For the text-containing cell, return its midpoint in [x, y] coordinate format. 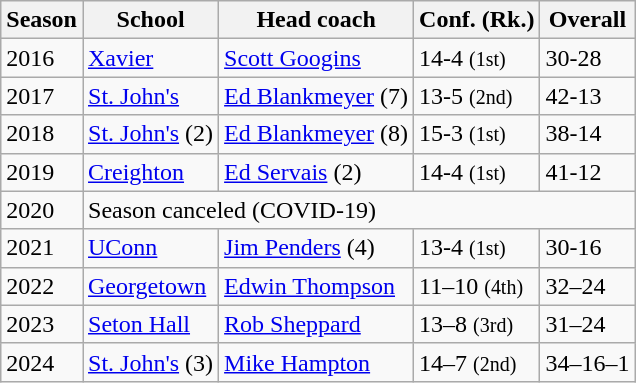
Head coach [316, 20]
2020 [42, 210]
St. John's (2) [150, 134]
St. John's (3) [150, 362]
Season canceled (COVID-19) [358, 210]
2018 [42, 134]
2021 [42, 248]
42-13 [588, 96]
Mike Hampton [316, 362]
Seton Hall [150, 324]
30-28 [588, 58]
30-16 [588, 248]
Rob Sheppard [316, 324]
31–24 [588, 324]
2019 [42, 172]
Conf. (Rk.) [477, 20]
38-14 [588, 134]
Edwin Thompson [316, 286]
11–10 (4th) [477, 286]
2022 [42, 286]
Ed Blankmeyer (8) [316, 134]
St. John's [150, 96]
34–16–1 [588, 362]
Creighton [150, 172]
Ed Blankmeyer (7) [316, 96]
School [150, 20]
Season [42, 20]
13–8 (3rd) [477, 324]
13-5 (2nd) [477, 96]
15-3 (1st) [477, 134]
13-4 (1st) [477, 248]
32–24 [588, 286]
2023 [42, 324]
UConn [150, 248]
2017 [42, 96]
41-12 [588, 172]
Scott Googins [316, 58]
Georgetown [150, 286]
Overall [588, 20]
Xavier [150, 58]
Ed Servais (2) [316, 172]
14–7 (2nd) [477, 362]
Jim Penders (4) [316, 248]
2016 [42, 58]
2024 [42, 362]
